Scan for the cell matching the given text and deliver its [X, Y] coordinate at center. 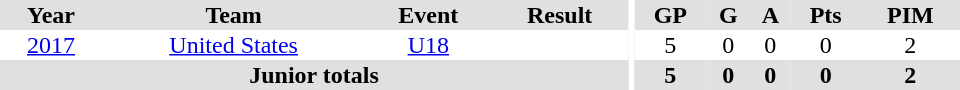
U18 [428, 45]
2017 [51, 45]
GP [670, 15]
Result [560, 15]
A [770, 15]
United States [234, 45]
G [728, 15]
Team [234, 15]
Event [428, 15]
PIM [910, 15]
Pts [826, 15]
Year [51, 15]
Junior totals [314, 75]
